Search for the cell housing the specified text and yield its [x, y] center coordinate. 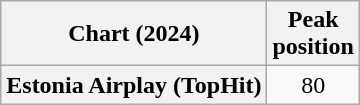
Peakposition [313, 34]
Chart (2024) [134, 34]
Estonia Airplay (TopHit) [134, 85]
80 [313, 85]
